Pinpoint the cell where the given text exists, returning its (x, y) midpoint coordinate. 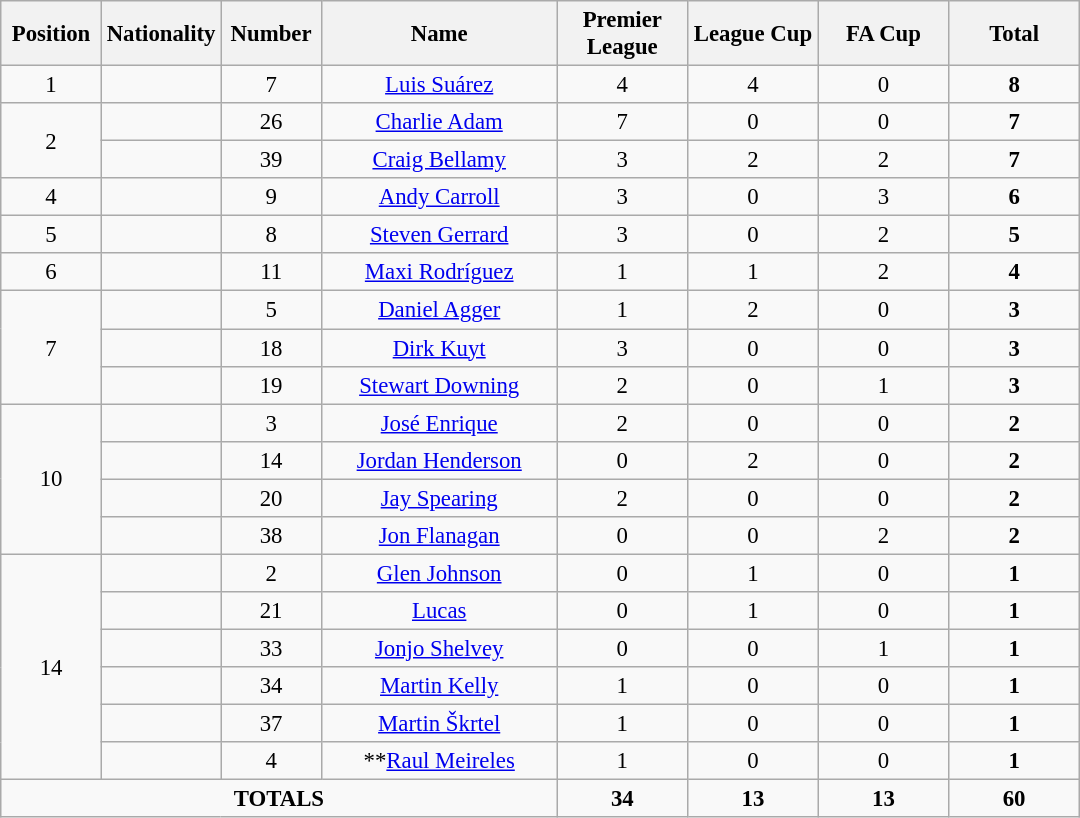
20 (272, 498)
Martin Škrtel (439, 724)
10 (52, 479)
League Cup (754, 34)
21 (272, 611)
Luis Suárez (439, 85)
Martin Kelly (439, 686)
Charlie Adam (439, 122)
9 (272, 197)
TOTALS (279, 799)
Jordan Henderson (439, 460)
Total (1014, 34)
Premier League (622, 34)
Lucas (439, 611)
18 (272, 348)
Daniel Agger (439, 310)
Craig Bellamy (439, 160)
Name (439, 34)
Steven Gerrard (439, 235)
**Raul Meireles (439, 761)
Maxi Rodríguez (439, 273)
26 (272, 122)
Position (52, 34)
11 (272, 273)
Jon Flanagan (439, 536)
38 (272, 536)
Nationality (160, 34)
Dirk Kuyt (439, 348)
FA Cup (884, 34)
19 (272, 385)
60 (1014, 799)
33 (272, 648)
José Enrique (439, 423)
Jay Spearing (439, 498)
39 (272, 160)
37 (272, 724)
Stewart Downing (439, 385)
Number (272, 34)
Jonjo Shelvey (439, 648)
Andy Carroll (439, 197)
Glen Johnson (439, 573)
